Locate the cell with the specified text and output its [X, Y] center coordinate. 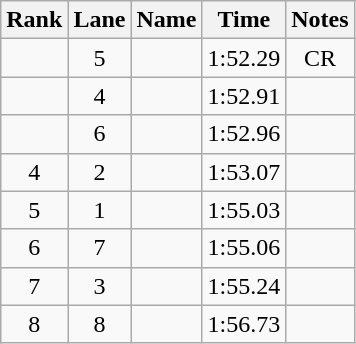
Notes [320, 20]
1:55.24 [244, 286]
1:55.03 [244, 210]
1:52.29 [244, 58]
Name [166, 20]
1:52.91 [244, 96]
1 [100, 210]
CR [320, 58]
Rank [34, 20]
1:56.73 [244, 324]
1:53.07 [244, 172]
Lane [100, 20]
3 [100, 286]
1:55.06 [244, 248]
1:52.96 [244, 134]
2 [100, 172]
Time [244, 20]
